Scan for the cell matching the given text and deliver its (x, y) coordinate at center. 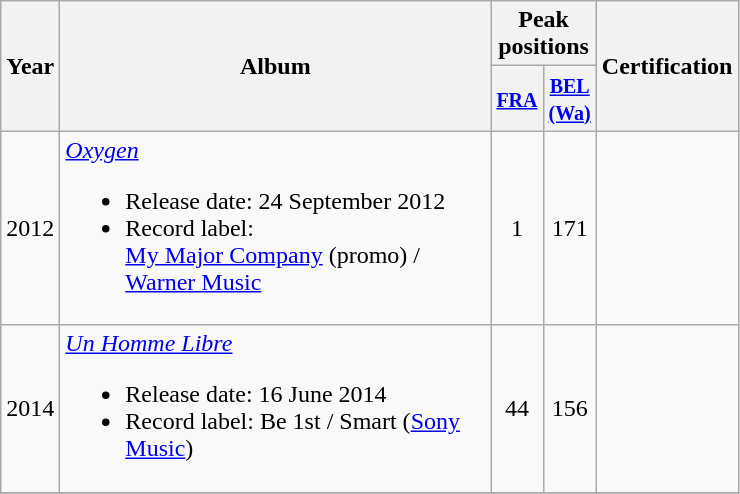
BEL (Wa) (570, 98)
Year (30, 66)
2012 (30, 228)
Peak positions (544, 34)
171 (570, 228)
Certification (667, 66)
Album (276, 66)
2014 (30, 408)
Un Homme LibreRelease date: 16 June 2014Record label: Be 1st / Smart (Sony Music) (276, 408)
1 (517, 228)
156 (570, 408)
OxygenRelease date: 24 September 2012Record label: My Major Company (promo) / Warner Music (276, 228)
FRA (517, 98)
44 (517, 408)
